From the cell containing the given text, extract its center point as (x, y) coordinate. 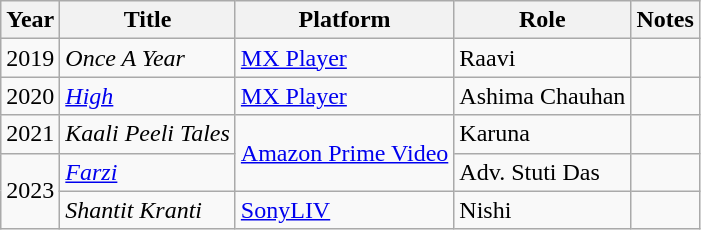
SonyLIV (344, 210)
Adv. Stuti Das (542, 172)
2019 (30, 58)
Role (542, 20)
2023 (30, 191)
Karuna (542, 134)
Farzi (148, 172)
Once A Year (148, 58)
Notes (665, 20)
Ashima Chauhan (542, 96)
Nishi (542, 210)
Raavi (542, 58)
2021 (30, 134)
Year (30, 20)
Kaali Peeli Tales (148, 134)
Amazon Prime Video (344, 153)
Shantit Kranti (148, 210)
Platform (344, 20)
Title (148, 20)
High (148, 96)
2020 (30, 96)
